Scan for the cell matching the given text and deliver its [x, y] coordinate at center. 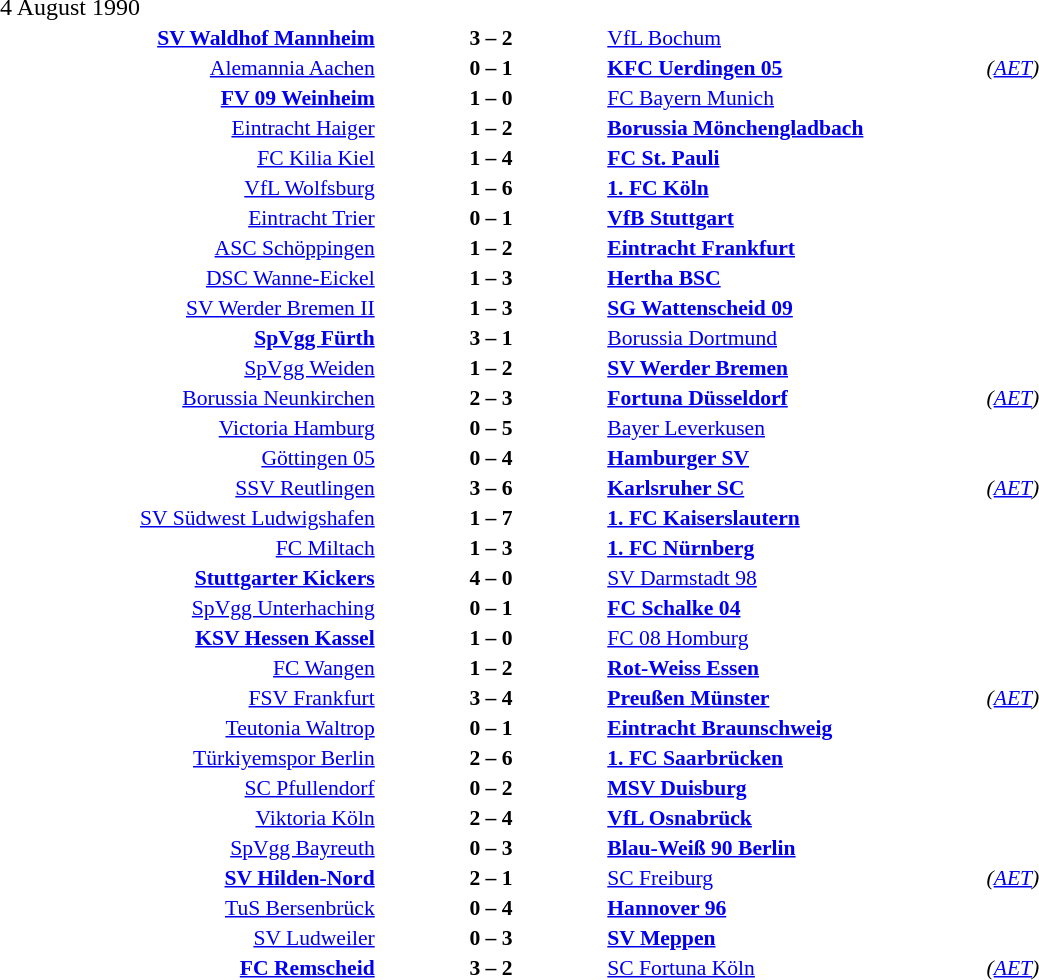
VfL Bochum [795, 38]
Bayer Leverkusen [795, 428]
2 – 6 [492, 758]
1 – 6 [492, 188]
Preußen Münster [795, 698]
0 – 5 [492, 428]
FC 08 Homburg [795, 638]
MSV Duisburg [795, 788]
SV Meppen [795, 938]
3 – 4 [492, 698]
4 – 0 [492, 578]
SC Freiburg [795, 878]
Rot-Weiss Essen [795, 668]
Eintracht Braunschweig [795, 728]
SV Darmstadt 98 [795, 578]
VfB Stuttgart [795, 218]
Blau-Weiß 90 Berlin [795, 848]
2 – 3 [492, 398]
VfL Osnabrück [795, 818]
1. FC Kaiserslautern [795, 518]
FC Schalke 04 [795, 608]
Karlsruher SC [795, 488]
1 – 7 [492, 518]
Eintracht Frankfurt [795, 248]
Fortuna Düsseldorf [795, 398]
1. FC Nürnberg [795, 548]
Hamburger SV [795, 458]
2 – 1 [492, 878]
Borussia Mönchengladbach [795, 128]
FC St. Pauli [795, 158]
3 – 6 [492, 488]
1. FC Köln [795, 188]
2 – 4 [492, 818]
SG Wattenscheid 09 [795, 308]
0 – 2 [492, 788]
Hannover 96 [795, 908]
3 – 1 [492, 338]
FC Bayern Munich [795, 98]
KFC Uerdingen 05 [795, 68]
Hertha BSC [795, 278]
SV Werder Bremen [795, 368]
1. FC Saarbrücken [795, 758]
Borussia Dortmund [795, 338]
1 – 4 [492, 158]
3 – 2 [492, 38]
